Return [x, y] of the center of cell containing provided text 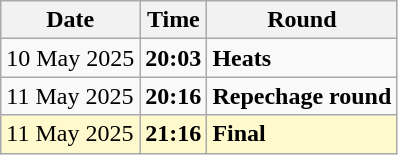
Heats [302, 58]
21:16 [174, 134]
10 May 2025 [70, 58]
Date [70, 20]
Time [174, 20]
Repechage round [302, 96]
20:16 [174, 96]
Final [302, 134]
20:03 [174, 58]
Round [302, 20]
